Return the [X, Y] coordinate for the center point of the cell that contains the specified text.  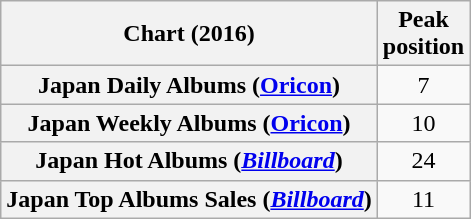
Chart (2016) [190, 34]
7 [423, 85]
Japan Top Albums Sales (Billboard) [190, 199]
Japan Hot Albums (Billboard) [190, 161]
10 [423, 123]
Peakposition [423, 34]
Japan Daily Albums (Oricon) [190, 85]
11 [423, 199]
Japan Weekly Albums (Oricon) [190, 123]
24 [423, 161]
